Detect which cell encompasses the target text, then output its (x, y) center coordinate. 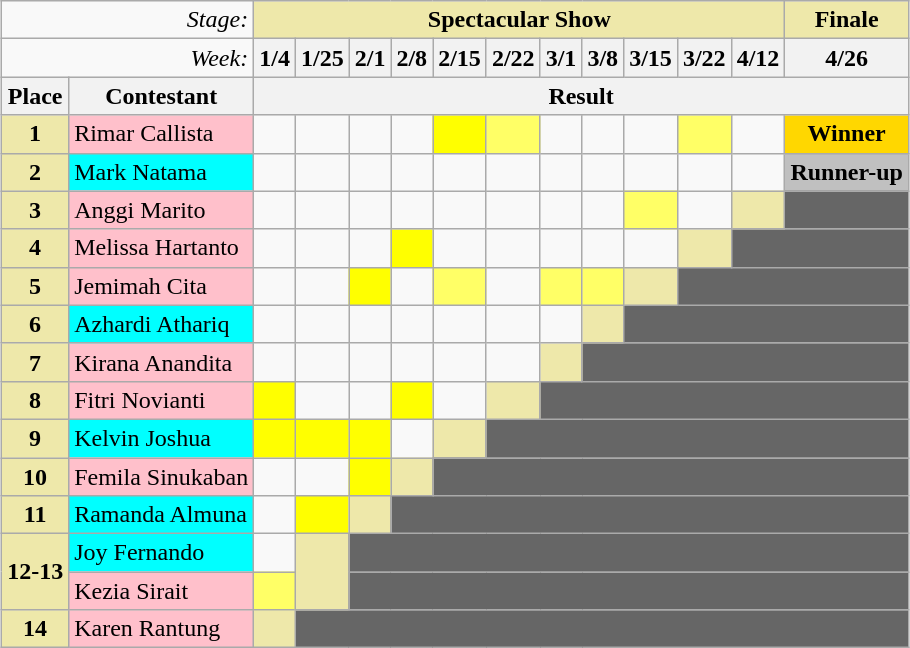
3/15 (651, 58)
Kirana Anandita (162, 362)
3/22 (704, 58)
8 (36, 400)
4/26 (847, 58)
11 (36, 515)
Mark Natama (162, 172)
14 (36, 629)
Anggi Marito (162, 210)
Melissa Hartanto (162, 248)
Karen Rantung (162, 629)
3/8 (603, 58)
4 (36, 248)
10 (36, 477)
Spectacular Show (520, 20)
9 (36, 438)
Finale (847, 20)
5 (36, 286)
Place (36, 96)
2/22 (513, 58)
Fitri Novianti (162, 400)
Joy Fernando (162, 553)
3 (36, 210)
Ramanda Almuna (162, 515)
Week: (128, 58)
3/1 (561, 58)
1/25 (322, 58)
Winner (847, 134)
2/15 (460, 58)
1/4 (275, 58)
2/8 (412, 58)
2/1 (370, 58)
Runner-up (847, 172)
Jemimah Cita (162, 286)
4/12 (758, 58)
12-13 (36, 572)
6 (36, 324)
2 (36, 172)
Rimar Callista (162, 134)
Stage: (128, 20)
7 (36, 362)
Femila Sinukaban (162, 477)
1 (36, 134)
Azhardi Athariq (162, 324)
Result (582, 96)
Kezia Sirait (162, 591)
Contestant (162, 96)
Kelvin Joshua (162, 438)
